Return [x, y] of the center of cell containing provided text 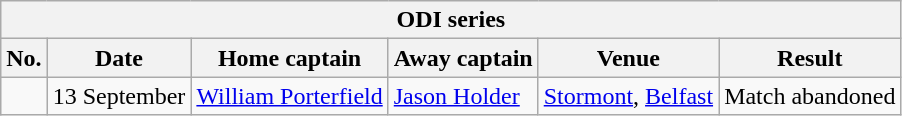
No. [24, 58]
William Porterfield [290, 96]
Home captain [290, 58]
Date [119, 58]
Venue [628, 58]
Away captain [463, 58]
Match abandoned [810, 96]
Stormont, Belfast [628, 96]
13 September [119, 96]
Jason Holder [463, 96]
ODI series [451, 20]
Result [810, 58]
